Extract the (X, Y) coordinate from the center of the cell holding the provided text.  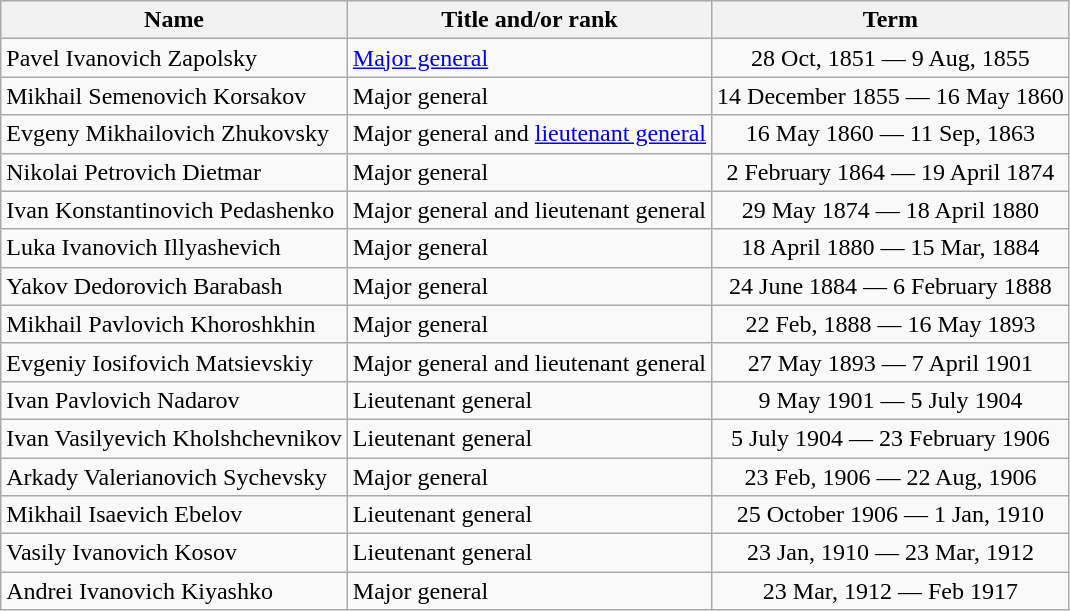
28 Oct, 1851 — 9 Aug, 1855 (891, 58)
14 December 1855 — 16 May 1860 (891, 96)
Evgeny Mikhailovich Zhukovsky (174, 134)
29 May 1874 — 18 April 1880 (891, 210)
18 April 1880 — 15 Mar, 1884 (891, 248)
Yakov Dedorovich Barabash (174, 286)
Ivan Pavlovich Nadarov (174, 400)
Luka Ivanovich Illyashevich (174, 248)
Arkady Valerianovich Sychevsky (174, 477)
Vasily Ivanovich Kosov (174, 553)
23 Mar, 1912 — Feb 1917 (891, 591)
Title and/or rank (529, 20)
2 February 1864 — 19 April 1874 (891, 172)
Nikolai Petrovich Dietmar (174, 172)
Mikhail Pavlovich Khoroshkhin (174, 324)
16 May 1860 — 11 Sep, 1863 (891, 134)
Name (174, 20)
24 June 1884 — 6 February 1888 (891, 286)
23 Feb, 1906 — 22 Aug, 1906 (891, 477)
Mikhail Isaevich Ebelov (174, 515)
Ivan Konstantinovich Pedashenko (174, 210)
Ivan Vasilyevich Kholshchevnikov (174, 438)
25 October 1906 — 1 Jan, 1910 (891, 515)
Mikhail Semenovich Korsakov (174, 96)
22 Feb, 1888 — 16 May 1893 (891, 324)
Term (891, 20)
5 July 1904 — 23 February 1906 (891, 438)
Andrei Ivanovich Kiyashko (174, 591)
23 Jan, 1910 — 23 Mar, 1912 (891, 553)
9 May 1901 — 5 July 1904 (891, 400)
27 May 1893 — 7 April 1901 (891, 362)
Evgeniy Iosifovich Matsievskiy (174, 362)
Pavel Ivanovich Zapolsky (174, 58)
